Pinpoint the cell where the given text exists, returning its [X, Y] midpoint coordinate. 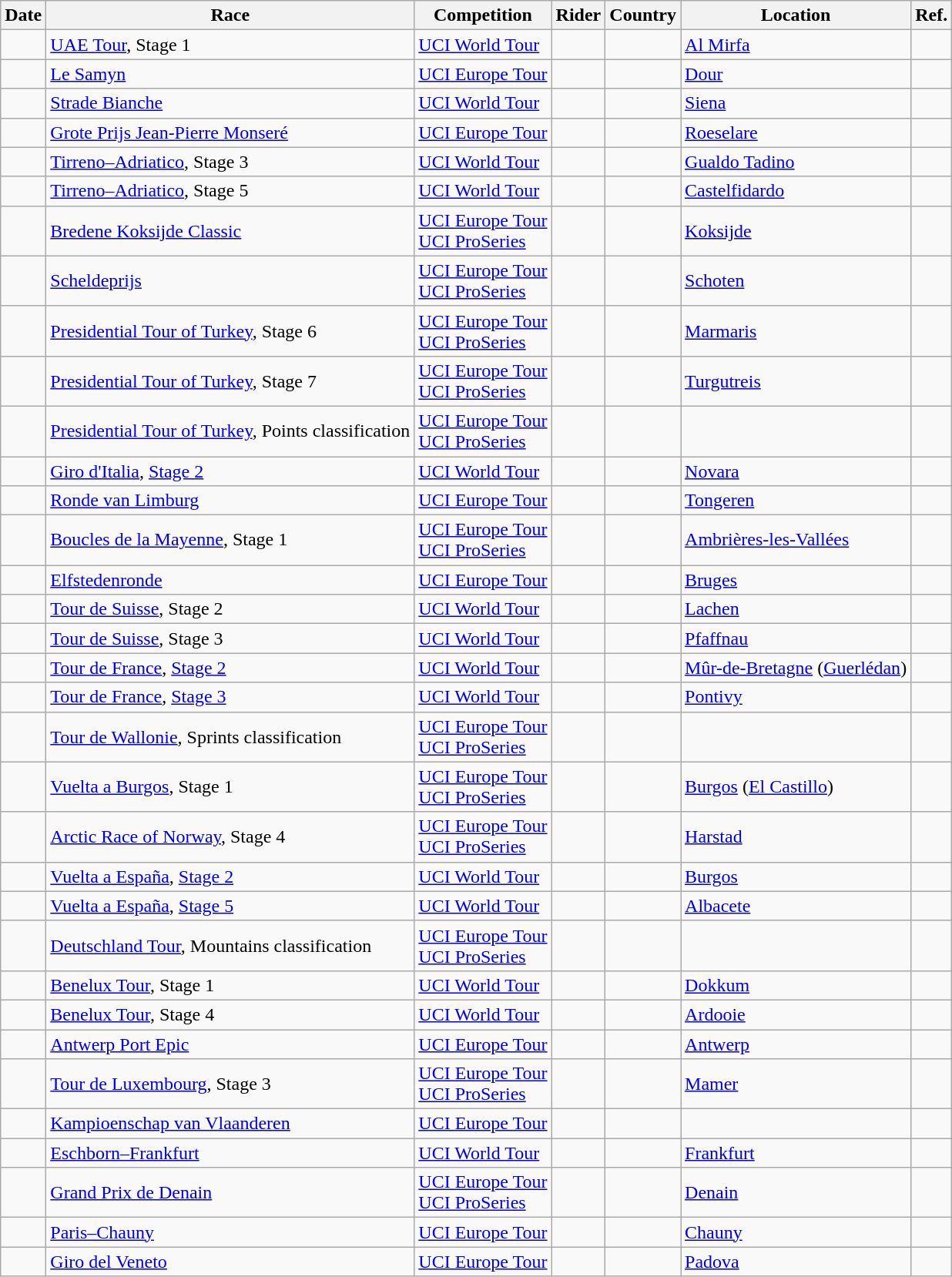
Siena [796, 103]
Deutschland Tour, Mountains classification [230, 946]
Kampioenschap van Vlaanderen [230, 1124]
Padova [796, 1262]
Dour [796, 74]
Frankfurt [796, 1153]
Ambrières-les-Vallées [796, 541]
Country [643, 15]
UAE Tour, Stage 1 [230, 45]
Presidential Tour of Turkey, Stage 7 [230, 380]
Paris–Chauny [230, 1232]
Tour de Luxembourg, Stage 3 [230, 1084]
Tour de France, Stage 3 [230, 697]
Tour de France, Stage 2 [230, 668]
Strade Bianche [230, 103]
Tour de Wallonie, Sprints classification [230, 736]
Grand Prix de Denain [230, 1192]
Grote Prijs Jean-Pierre Monseré [230, 132]
Race [230, 15]
Tongeren [796, 501]
Antwerp [796, 1044]
Mamer [796, 1084]
Date [23, 15]
Castelfidardo [796, 191]
Competition [483, 15]
Presidential Tour of Turkey, Stage 6 [230, 331]
Boucles de la Mayenne, Stage 1 [230, 541]
Benelux Tour, Stage 1 [230, 985]
Bredene Koksijde Classic [230, 231]
Novara [796, 471]
Benelux Tour, Stage 4 [230, 1014]
Eschborn–Frankfurt [230, 1153]
Tirreno–Adriatico, Stage 5 [230, 191]
Scheldeprijs [230, 280]
Denain [796, 1192]
Gualdo Tadino [796, 162]
Tirreno–Adriatico, Stage 3 [230, 162]
Arctic Race of Norway, Stage 4 [230, 836]
Burgos (El Castillo) [796, 787]
Giro del Veneto [230, 1262]
Schoten [796, 280]
Tour de Suisse, Stage 3 [230, 638]
Koksijde [796, 231]
Location [796, 15]
Al Mirfa [796, 45]
Vuelta a Burgos, Stage 1 [230, 787]
Giro d'Italia, Stage 2 [230, 471]
Pfaffnau [796, 638]
Tour de Suisse, Stage 2 [230, 609]
Roeselare [796, 132]
Ref. [932, 15]
Turgutreis [796, 380]
Presidential Tour of Turkey, Points classification [230, 431]
Vuelta a España, Stage 2 [230, 876]
Vuelta a España, Stage 5 [230, 906]
Mûr-de-Bretagne (Guerlédan) [796, 668]
Marmaris [796, 331]
Dokkum [796, 985]
Pontivy [796, 697]
Elfstedenronde [230, 580]
Chauny [796, 1232]
Burgos [796, 876]
Le Samyn [230, 74]
Ronde van Limburg [230, 501]
Harstad [796, 836]
Antwerp Port Epic [230, 1044]
Ardooie [796, 1014]
Lachen [796, 609]
Bruges [796, 580]
Albacete [796, 906]
Rider [578, 15]
